Scan for the cell matching the given text and deliver its [X, Y] coordinate at center. 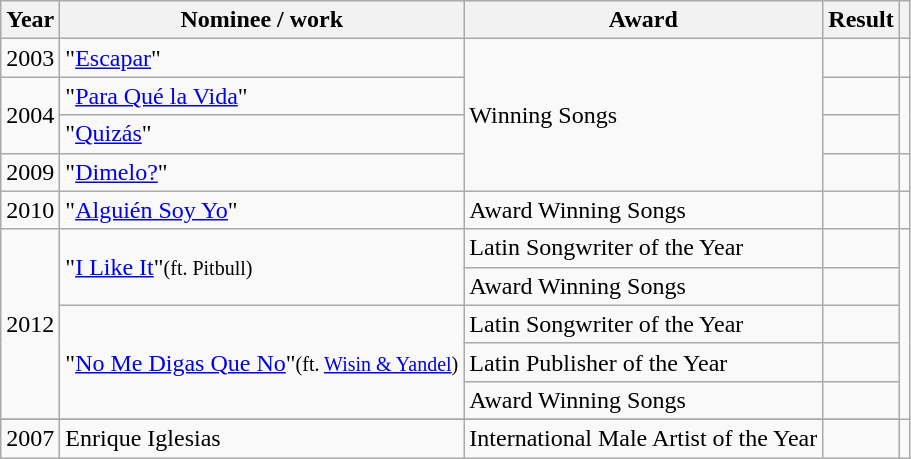
Winning Songs [644, 115]
Latin Publisher of the Year [644, 362]
2009 [30, 172]
2010 [30, 210]
"Escapar" [262, 58]
"Dimelo?" [262, 172]
2004 [30, 115]
2003 [30, 58]
"No Me Digas Que No"(ft. Wisin & Yandel) [262, 362]
Nominee / work [262, 20]
2012 [30, 324]
"Alguién Soy Yo" [262, 210]
2007 [30, 438]
Enrique Iglesias [262, 438]
Award [644, 20]
Result [861, 20]
"Para Qué la Vida" [262, 96]
Year [30, 20]
"I Like It"(ft. Pitbull) [262, 267]
"Quizás" [262, 134]
International Male Artist of the Year [644, 438]
